From the cell containing the given text, extract its center point as (X, Y) coordinate. 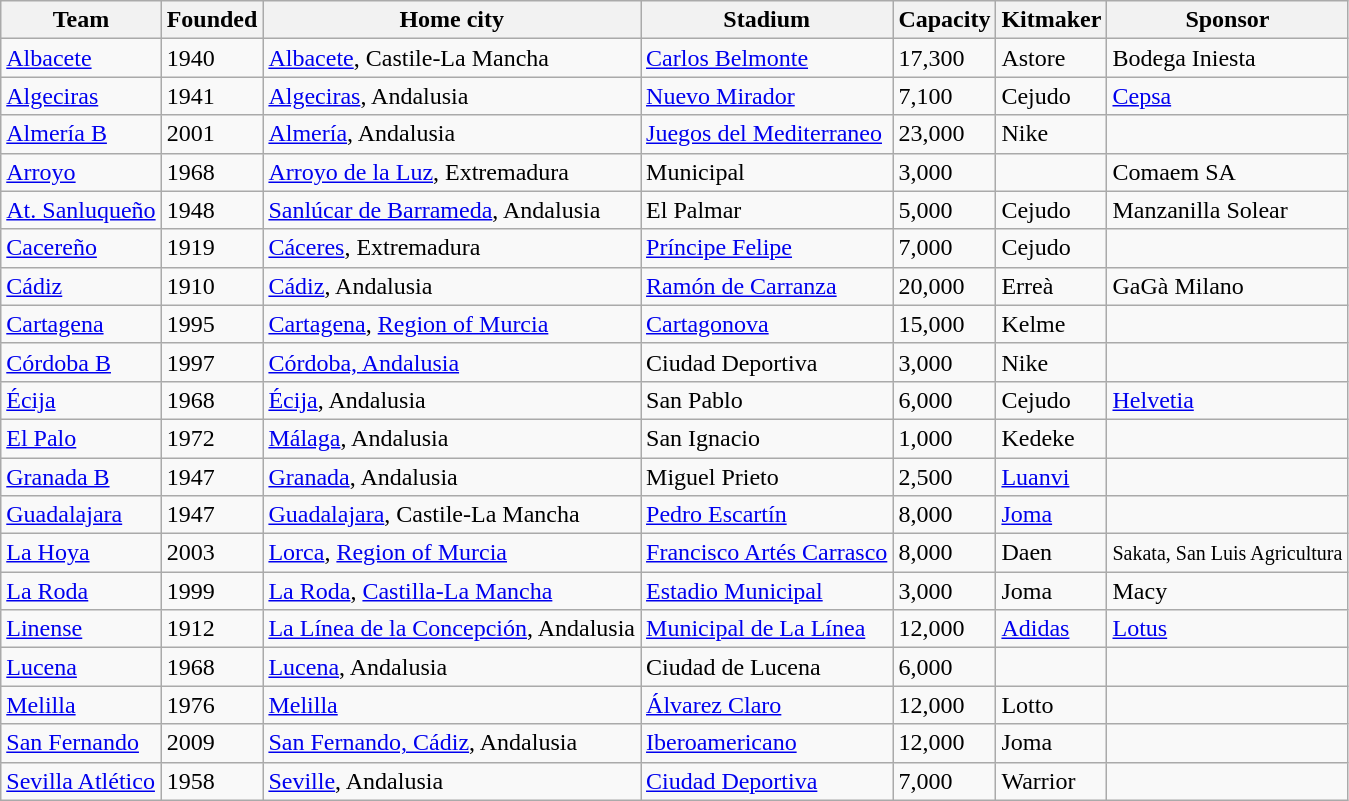
Kitmaker (1052, 20)
Iberoamericano (767, 743)
1912 (212, 629)
Cartagena, Region of Murcia (452, 324)
Algeciras, Andalusia (452, 96)
Granada B (81, 477)
1940 (212, 58)
1910 (212, 286)
Granada, Andalusia (452, 477)
Lucena, Andalusia (452, 667)
La Roda, Castilla-La Mancha (452, 591)
Ramón de Carranza (767, 286)
Nuevo Mirador (767, 96)
Erreà (1052, 286)
Écija, Andalusia (452, 400)
Álvarez Claro (767, 705)
Luanvi (1052, 477)
1999 (212, 591)
Helvetia (1228, 400)
Albacete (81, 58)
Kedeke (1052, 438)
Cartagena (81, 324)
El Palmar (767, 210)
5,000 (944, 210)
Córdoba B (81, 362)
Lucena (81, 667)
Cáceres, Extremadura (452, 248)
San Pablo (767, 400)
San Fernando, Cádiz, Andalusia (452, 743)
At. Sanluqueño (81, 210)
1,000 (944, 438)
Macy (1228, 591)
15,000 (944, 324)
Guadalajara, Castile-La Mancha (452, 515)
20,000 (944, 286)
Écija (81, 400)
2009 (212, 743)
2,500 (944, 477)
Municipal de La Línea (767, 629)
Stadium (767, 20)
Sponsor (1228, 20)
Sanlúcar de Barrameda, Andalusia (452, 210)
Ciudad de Lucena (767, 667)
Sevilla Atlético (81, 781)
17,300 (944, 58)
1995 (212, 324)
Juegos del Mediterraneo (767, 134)
Founded (212, 20)
Municipal (767, 172)
La Línea de la Concepción, Andalusia (452, 629)
Almería B (81, 134)
Astore (1052, 58)
2003 (212, 553)
7,100 (944, 96)
Linense (81, 629)
La Hoya (81, 553)
Guadalajara (81, 515)
Cacereño (81, 248)
Warrior (1052, 781)
Lotto (1052, 705)
Comaem SA (1228, 172)
El Palo (81, 438)
23,000 (944, 134)
Lotus (1228, 629)
Miguel Prieto (767, 477)
Málaga, Andalusia (452, 438)
Cádiz, Andalusia (452, 286)
1976 (212, 705)
Sakata, San Luis Agricultura (1228, 553)
Algeciras (81, 96)
1948 (212, 210)
GaGà Milano (1228, 286)
Estadio Municipal (767, 591)
Home city (452, 20)
Cartagonova (767, 324)
2001 (212, 134)
1958 (212, 781)
Lorca, Region of Murcia (452, 553)
Capacity (944, 20)
1941 (212, 96)
Arroyo (81, 172)
Cádiz (81, 286)
Pedro Escartín (767, 515)
Daen (1052, 553)
La Roda (81, 591)
Seville, Andalusia (452, 781)
San Ignacio (767, 438)
1919 (212, 248)
Córdoba, Andalusia (452, 362)
San Fernando (81, 743)
Bodega Iniesta (1228, 58)
Kelme (1052, 324)
Cepsa (1228, 96)
Francisco Artés Carrasco (767, 553)
Team (81, 20)
1972 (212, 438)
Carlos Belmonte (767, 58)
Almería, Andalusia (452, 134)
Adidas (1052, 629)
Albacete, Castile-La Mancha (452, 58)
Manzanilla Solear (1228, 210)
Príncipe Felipe (767, 248)
Arroyo de la Luz, Extremadura (452, 172)
1997 (212, 362)
